Scan for the cell matching the given text and deliver its (x, y) coordinate at center. 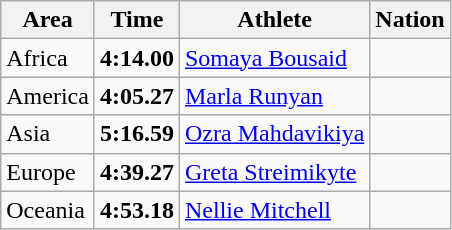
4:14.00 (136, 58)
Athlete (274, 20)
Area (48, 20)
Somaya Bousaid (274, 58)
America (48, 96)
Marla Runyan (274, 96)
4:53.18 (136, 210)
5:16.59 (136, 134)
4:05.27 (136, 96)
Africa (48, 58)
Europe (48, 172)
4:39.27 (136, 172)
Nation (410, 20)
Ozra Mahdavikiya (274, 134)
Greta Streimikyte (274, 172)
Oceania (48, 210)
Asia (48, 134)
Time (136, 20)
Nellie Mitchell (274, 210)
